Return [x, y] of the center of cell containing provided text 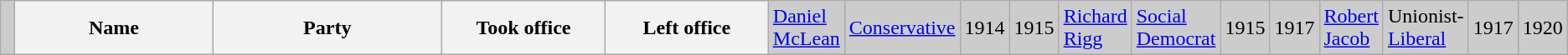
Took office [524, 28]
Richard Rigg [1096, 28]
Left office [687, 28]
1920 [1543, 28]
Conservative [902, 28]
Daniel McLean [806, 28]
Robert Jacob [1351, 28]
Social Democrat [1176, 28]
Unionist-Liberal [1426, 28]
Party [328, 28]
1914 [985, 28]
Name [114, 28]
